Pinpoint the cell where the given text exists, returning its [x, y] midpoint coordinate. 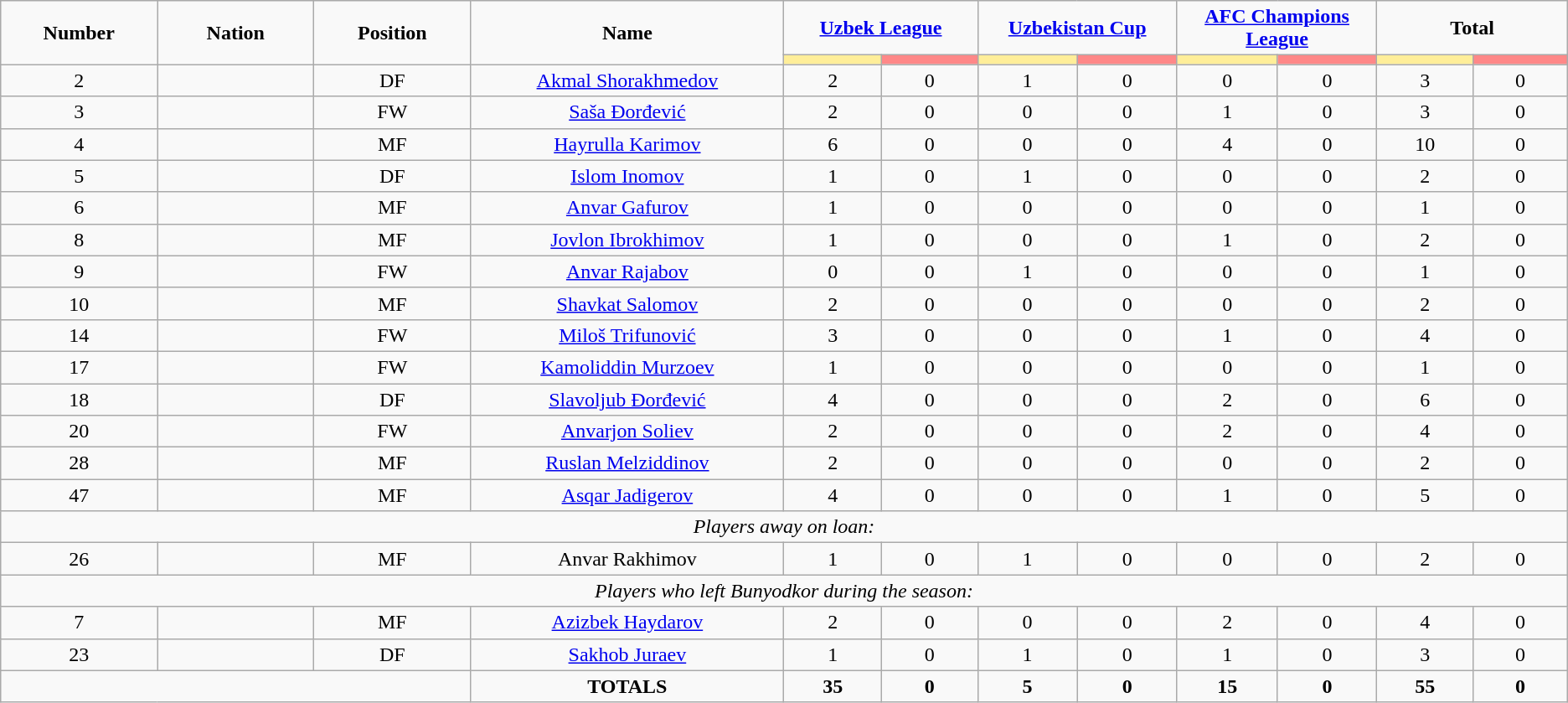
Sakhob Juraev [627, 654]
23 [79, 654]
Azizbek Haydarov [627, 623]
Slavoljub Đorđević [627, 400]
TOTALS [627, 686]
Jovlon Ibrokhimov [627, 240]
Anvar Gafurov [627, 208]
Asqar Jadigerov [627, 495]
20 [79, 432]
Uzbek League [881, 28]
8 [79, 240]
14 [79, 335]
26 [79, 559]
9 [79, 271]
Name [627, 33]
Number [79, 33]
Islom Inomov [627, 176]
15 [1227, 686]
AFC Champions League [1277, 28]
Position [392, 33]
35 [833, 686]
Miloš Trifunović [627, 335]
18 [79, 400]
47 [79, 495]
Anvarjon Soliev [627, 432]
17 [79, 367]
Kamoliddin Murzoev [627, 367]
Total [1473, 28]
55 [1426, 686]
Akmal Shorakhmedov [627, 80]
Ruslan Melziddinov [627, 463]
Uzbekistan Cup [1077, 28]
7 [79, 623]
Saša Đorđević [627, 112]
28 [79, 463]
Hayrulla Karimov [627, 144]
Shavkat Salomov [627, 303]
Nation [236, 33]
Players away on loan: [784, 527]
Anvar Rakhimov [627, 559]
Players who left Bunyodkor during the season: [784, 591]
Anvar Rajabov [627, 271]
